Provide the [x, y] coordinate of the cell's center where the given text is located.  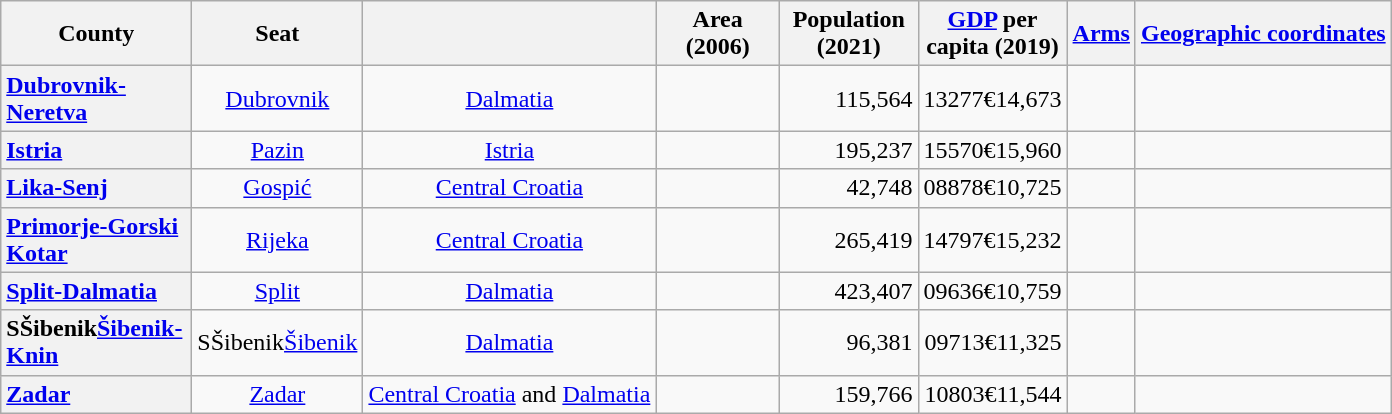
09636€10,759 [992, 291]
Split-Dalmatia [96, 291]
159,766 [848, 394]
14797€15,232 [992, 240]
08878€10,725 [992, 188]
SŠibenikŠibenik-Knin [96, 342]
96,381 [848, 342]
09713€11,325 [992, 342]
Dubrovnik-Neretva [96, 98]
Lika-Senj [96, 188]
10803€11,544 [992, 394]
Central Croatia and Dalmatia [510, 394]
Geographic coordinates [1263, 34]
SŠibenikŠibenik [278, 342]
265,419 [848, 240]
Rijeka [278, 240]
GDP per capita (2019) [992, 34]
13277€14,673 [992, 98]
Population (2021) [848, 34]
Seat [278, 34]
42,748 [848, 188]
Primorje-Gorski Kotar [96, 240]
County [96, 34]
423,407 [848, 291]
195,237 [848, 150]
Area (2006) [718, 34]
115,564 [848, 98]
Pazin [278, 150]
Arms [1101, 34]
Split [278, 291]
15570€15,960 [992, 150]
Gospić [278, 188]
Dubrovnik [278, 98]
